Identify which cell holds the provided text, then report its (X, Y) central coordinate. 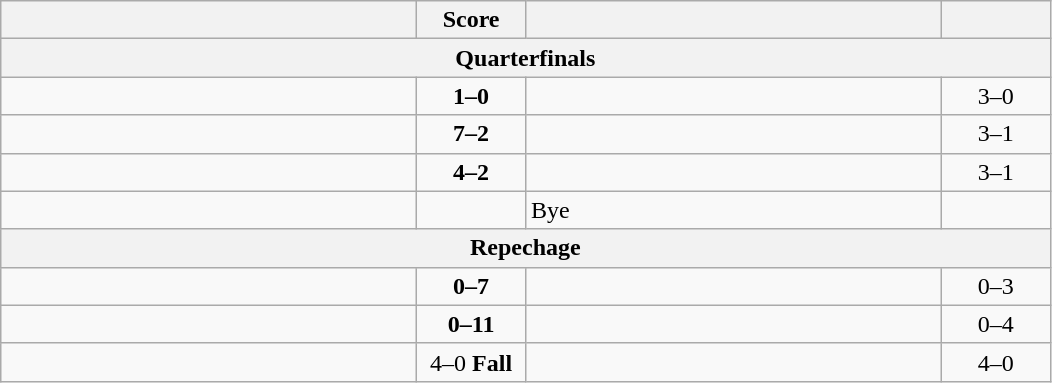
3–0 (996, 96)
Bye (733, 210)
7–2 (472, 134)
Score (472, 20)
Repechage (526, 248)
4–0 (996, 362)
0–4 (996, 324)
0–11 (472, 324)
4–2 (472, 172)
0–3 (996, 286)
1–0 (472, 96)
4–0 Fall (472, 362)
Quarterfinals (526, 58)
0–7 (472, 286)
